For the text-containing cell, return its midpoint in (X, Y) coordinate format. 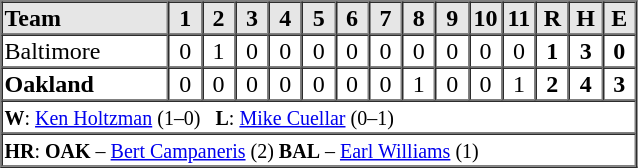
6 (352, 18)
8 (418, 18)
HR: OAK – Bert Campaneris (2) BAL – Earl Williams (1) (319, 150)
R (552, 18)
10 (486, 18)
W: Ken Holtzman (1–0) L: Mike Cuellar (0–1) (319, 116)
H (586, 18)
11 (518, 18)
5 (318, 18)
Team (86, 18)
E (619, 18)
9 (452, 18)
Baltimore (86, 50)
Oakland (86, 84)
7 (386, 18)
